Identify which cell holds the provided text, then report its (x, y) central coordinate. 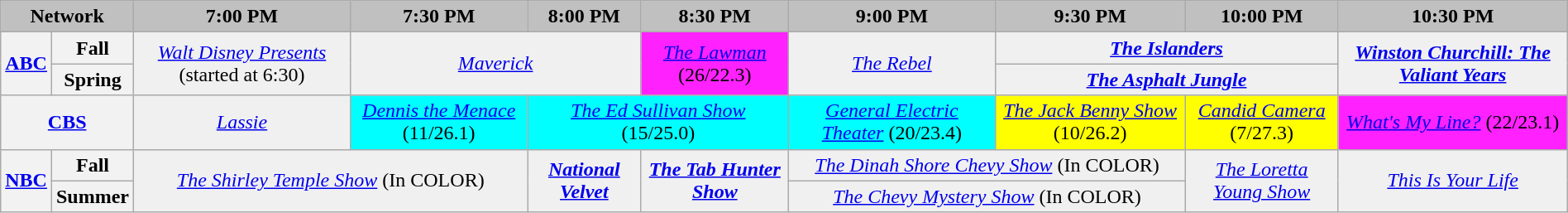
Spring (93, 80)
7:00 PM (242, 17)
CBS (68, 123)
ABC (26, 64)
Walt Disney Presents (started at 6:30) (242, 64)
Candid Camera (7/27.3) (1262, 123)
General Electric Theater (20/23.4) (892, 123)
The Rebel (892, 64)
10:30 PM (1452, 17)
9:00 PM (892, 17)
This Is Your Life (1452, 181)
8:00 PM (584, 17)
NBC (26, 181)
8:30 PM (715, 17)
Dennis the Menace (11/26.1) (438, 123)
The Loretta Young Show (1262, 181)
The Tab Hunter Show (715, 181)
Maverick (495, 64)
The Ed Sullivan Show (15/25.0) (658, 123)
Lassie (242, 123)
10:00 PM (1262, 17)
The Chevy Mystery Show (In COLOR) (987, 196)
The Islanders (1166, 48)
9:30 PM (1090, 17)
Network (68, 17)
The Lawman (26/22.3) (715, 64)
What's My Line? (22/23.1) (1452, 123)
Winston Churchill: The Valiant Years (1452, 64)
The Dinah Shore Chevy Show (In COLOR) (987, 165)
The Jack Benny Show (10/26.2) (1090, 123)
National Velvet (584, 181)
The Shirley Temple Show (In COLOR) (331, 181)
The Asphalt Jungle (1166, 80)
Summer (93, 196)
7:30 PM (438, 17)
